Search for the cell housing the specified text and yield its [X, Y] center coordinate. 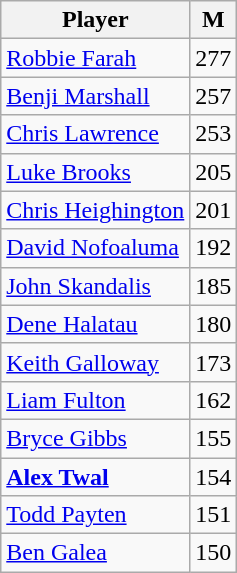
277 [214, 58]
Keith Galloway [96, 362]
Player [96, 20]
154 [214, 477]
David Nofoaluma [96, 248]
162 [214, 400]
Chris Heighington [96, 210]
Benji Marshall [96, 96]
John Skandalis [96, 286]
Bryce Gibbs [96, 438]
185 [214, 286]
205 [214, 172]
173 [214, 362]
Chris Lawrence [96, 134]
150 [214, 553]
151 [214, 515]
Liam Fulton [96, 400]
Ben Galea [96, 553]
Robbie Farah [96, 58]
253 [214, 134]
180 [214, 324]
Alex Twal [96, 477]
192 [214, 248]
Todd Payten [96, 515]
257 [214, 96]
201 [214, 210]
Luke Brooks [96, 172]
Dene Halatau [96, 324]
155 [214, 438]
M [214, 20]
